From the cell containing the given text, extract its center point as [X, Y] coordinate. 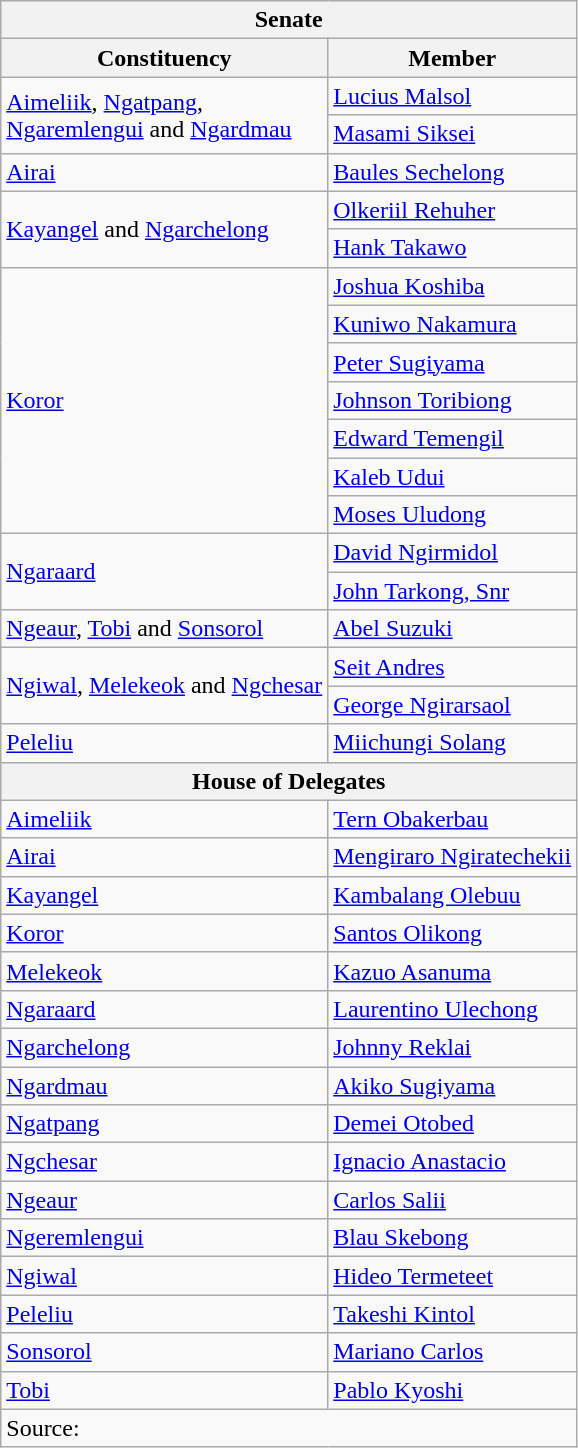
Sonsorol [164, 1352]
Johnny Reklai [452, 1047]
Edward Temengil [452, 438]
George Ngirarsaol [452, 705]
Tern Obakerbau [452, 819]
Ngiwal [164, 1276]
Tobi [164, 1390]
Kayangel [164, 895]
Ngeremlengui [164, 1238]
John Tarkong, Snr [452, 591]
Kayangel and Ngarchelong [164, 229]
Peter Sugiyama [452, 362]
Source: [289, 1428]
Hideo Termeteet [452, 1276]
Johnson Toribiong [452, 400]
Miichungi Solang [452, 743]
Kuniwo Nakamura [452, 324]
Abel Suzuki [452, 629]
Ngeaur, Tobi and Sonsorol [164, 629]
Blau Skebong [452, 1238]
Pablo Kyoshi [452, 1390]
Kaleb Udui [452, 477]
Aimeliik [164, 819]
David Ngirmidol [452, 553]
Mariano Carlos [452, 1352]
Ngiwal, Melekeok and Ngchesar [164, 686]
Member [452, 58]
Ngeaur [164, 1200]
Seit Andres [452, 667]
Senate [289, 20]
Melekeok [164, 971]
Demei Otobed [452, 1124]
Kazuo Asanuma [452, 971]
Moses Uludong [452, 515]
Olkeriil Rehuher [452, 210]
Akiko Sugiyama [452, 1085]
Carlos Salii [452, 1200]
Aimeliik, Ngatpang,Ngaremlengui and Ngardmau [164, 115]
Kambalang Olebuu [452, 895]
Lucius Malsol [452, 96]
Ngardmau [164, 1085]
Joshua Koshiba [452, 286]
Hank Takawo [452, 248]
Constituency [164, 58]
Santos Olikong [452, 933]
Mengiraro Ngiratechekii [452, 857]
Takeshi Kintol [452, 1314]
Laurentino Ulechong [452, 1009]
Ngarchelong [164, 1047]
Ngchesar [164, 1162]
Baules Sechelong [452, 172]
House of Delegates [289, 781]
Ngatpang [164, 1124]
Ignacio Anastacio [452, 1162]
Masami Siksei [452, 134]
